Search for the cell housing the specified text and yield its (x, y) center coordinate. 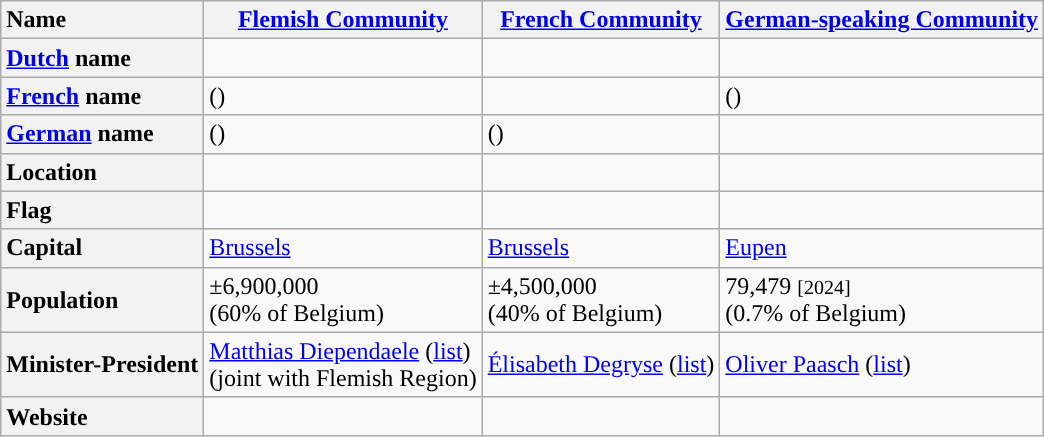
Location (102, 172)
Élisabeth Degryse (list) (601, 364)
Flemish Community (343, 20)
German-speaking Community (882, 20)
Website (102, 416)
French Community (601, 20)
Name (102, 20)
±4,500,000(40% of Belgium) (601, 300)
Minister-President (102, 364)
Matthias Diependaele (list)(joint with Flemish Region) (343, 364)
German name (102, 134)
±6,900,000(60% of Belgium) (343, 300)
Flag (102, 210)
79,479 [2024](0.7% of Belgium) (882, 300)
Capital (102, 248)
French name (102, 96)
Population (102, 300)
Oliver Paasch (list) (882, 364)
Dutch name (102, 58)
Eupen (882, 248)
